Output the (x, y) coordinate of the center of the cell containing the given text.  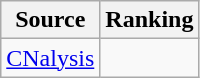
CNalysis (50, 58)
Source (50, 20)
Ranking (150, 20)
